Output the (x, y) coordinate of the center of the cell containing the given text.  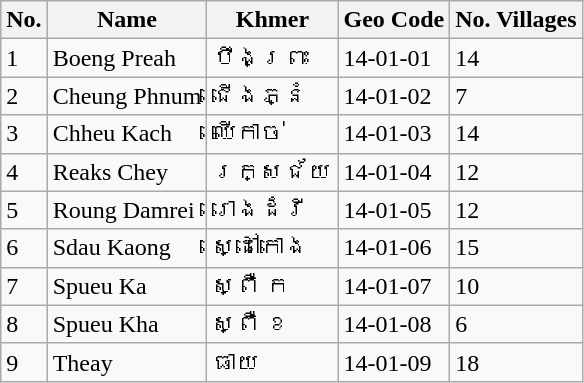
14-01-09 (394, 362)
3 (24, 134)
No. (24, 20)
ធាយ (272, 362)
Boeng Preah (127, 58)
ស្ដៅកោង (272, 248)
2 (24, 96)
Spueu Ka (127, 286)
Theay (127, 362)
4 (24, 172)
Name (127, 20)
រក្សជ័យ (272, 172)
14-01-06 (394, 248)
14-01-01 (394, 58)
Khmer (272, 20)
No. Villages (516, 20)
ស្ពឺ ក (272, 286)
Chheu Kach (127, 134)
5 (24, 210)
បឹងព្រះ (272, 58)
9 (24, 362)
14-01-02 (394, 96)
14-01-05 (394, 210)
Cheung Phnum (127, 96)
8 (24, 324)
14-01-07 (394, 286)
14-01-08 (394, 324)
ឈើកាច់ (272, 134)
Geo Code (394, 20)
Roung Damrei (127, 210)
18 (516, 362)
Reaks Chey (127, 172)
15 (516, 248)
ជើងភ្នំ (272, 96)
Sdau Kaong (127, 248)
14-01-04 (394, 172)
Spueu Kha (127, 324)
14-01-03 (394, 134)
1 (24, 58)
រោងដំរី (272, 210)
ស្ពឺ ខ (272, 324)
10 (516, 286)
